Locate the cell with the specified text and output its [x, y] center coordinate. 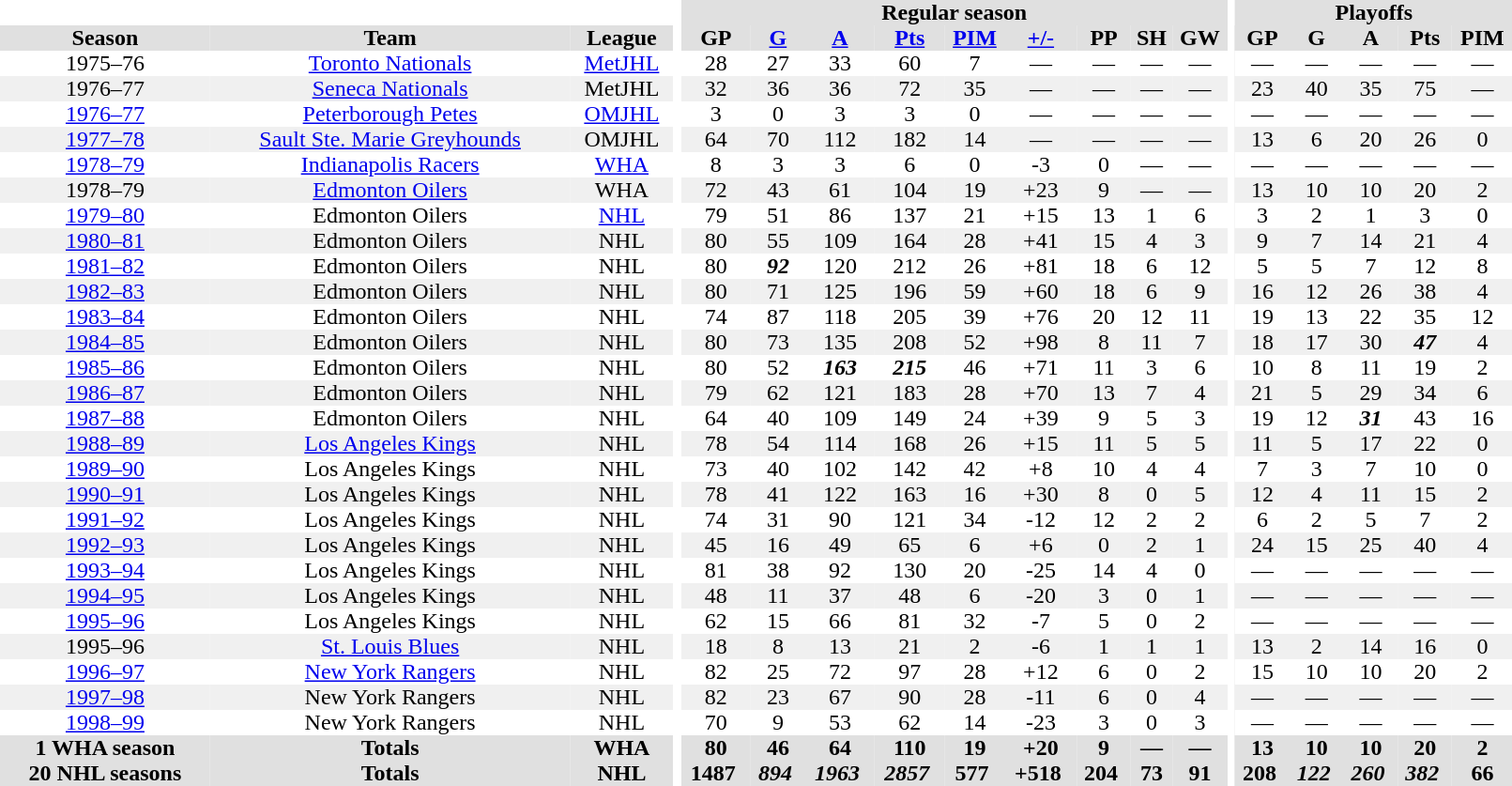
-20 [1042, 595]
1984–85 [105, 342]
41 [778, 494]
+23 [1042, 190]
+76 [1042, 317]
39 [974, 317]
45 [716, 545]
-3 [1042, 165]
51 [778, 216]
54 [778, 443]
215 [909, 368]
29 [1371, 393]
120 [840, 267]
-6 [1042, 646]
1981–82 [105, 267]
102 [840, 470]
27 [778, 64]
1963 [840, 774]
1989–90 [105, 470]
260 [1371, 774]
1991–92 [105, 520]
137 [909, 216]
-11 [1042, 697]
1 WHA season [105, 747]
-12 [1042, 520]
204 [1104, 774]
142 [909, 470]
135 [840, 342]
65 [909, 545]
Indianapolis Racers [390, 165]
104 [909, 190]
55 [778, 240]
1998–99 [105, 723]
1986–87 [105, 393]
-25 [1042, 571]
125 [840, 291]
33 [840, 64]
53 [840, 723]
SH [1152, 38]
+8 [1042, 470]
49 [840, 545]
1977–78 [105, 139]
112 [840, 139]
67 [840, 697]
1994–95 [105, 595]
PP [1104, 38]
205 [909, 317]
87 [778, 317]
Peterborough Petes [390, 115]
212 [909, 267]
Team [390, 38]
+/- [1042, 38]
183 [909, 393]
60 [909, 64]
+60 [1042, 291]
382 [1425, 774]
Regular season [955, 13]
+70 [1042, 393]
1997–98 [105, 697]
GW [1199, 38]
Sault Ste. Marie Greyhounds [390, 139]
75 [1425, 88]
1487 [716, 774]
-7 [1042, 622]
+518 [1042, 774]
168 [909, 443]
118 [840, 317]
1987–88 [105, 419]
1975–76 [105, 64]
577 [974, 774]
164 [909, 240]
1982–83 [105, 291]
League [621, 38]
1992–93 [105, 545]
Season [105, 38]
149 [909, 419]
1996–97 [105, 672]
61 [840, 190]
+41 [1042, 240]
+30 [1042, 494]
+81 [1042, 267]
30 [1371, 342]
+12 [1042, 672]
130 [909, 571]
182 [909, 139]
47 [1425, 342]
59 [974, 291]
1979–80 [105, 216]
2857 [909, 774]
St. Louis Blues [390, 646]
1993–94 [105, 571]
71 [778, 291]
86 [840, 216]
91 [1199, 774]
1985–86 [105, 368]
Seneca Nationals [390, 88]
Toronto Nationals [390, 64]
1988–89 [105, 443]
1980–81 [105, 240]
+71 [1042, 368]
1990–91 [105, 494]
+98 [1042, 342]
42 [974, 470]
20 NHL seasons [105, 774]
1983–84 [105, 317]
196 [909, 291]
37 [840, 595]
+39 [1042, 419]
894 [778, 774]
-23 [1042, 723]
110 [909, 747]
+20 [1042, 747]
97 [909, 672]
+6 [1042, 545]
114 [840, 443]
